Pinpoint the cell where the given text exists, returning its [x, y] midpoint coordinate. 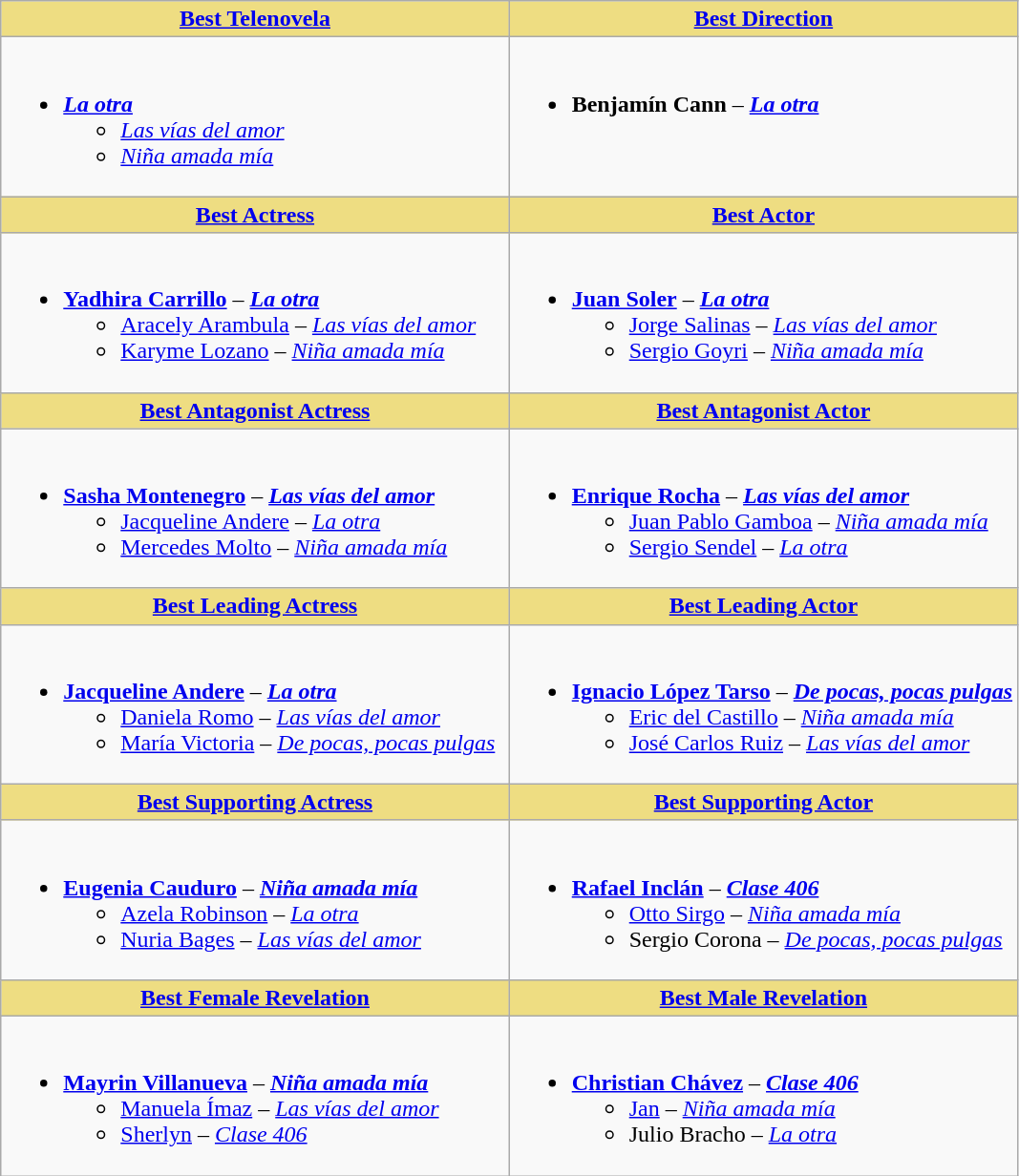
Best Telenovela [255, 19]
Rafael Inclán – Clase 406Otto Sirgo – Niña amada míaSergio Corona – De pocas, pocas pulgas [763, 899]
Best Supporting Actor [763, 802]
Best Supporting Actress [255, 802]
Best Leading Actor [763, 606]
Sasha Montenegro – Las vías del amorJacqueline Andere – La otraMercedes Molto – Niña amada mía [255, 508]
Best Leading Actress [255, 606]
Best Antagonist Actor [763, 410]
La otraLas vías del amorNiña amada mía [255, 116]
Eugenia Cauduro – Niña amada míaAzela Robinson – La otraNuria Bages – Las vías del amor [255, 899]
Best Actress [255, 215]
Best Antagonist Actress [255, 410]
Best Actor [763, 215]
Ignacio López Tarso – De pocas, pocas pulgasEric del Castillo – Niña amada míaJosé Carlos Ruiz – Las vías del amor [763, 704]
Enrique Rocha – Las vías del amorJuan Pablo Gamboa – Niña amada míaSergio Sendel – La otra [763, 508]
Benjamín Cann – La otra [763, 116]
Best Direction [763, 19]
Mayrin Villanueva – Niña amada míaManuela Ímaz – Las vías del amorSherlyn – Clase 406 [255, 1096]
Best Male Revelation [763, 997]
Christian Chávez – Clase 406Jan – Niña amada míaJulio Bracho – La otra [763, 1096]
Best Female Revelation [255, 997]
Jacqueline Andere – La otraDaniela Romo – Las vías del amorMaría Victoria – De pocas, pocas pulgas [255, 704]
Yadhira Carrillo – La otraAracely Arambula – Las vías del amorKaryme Lozano – Niña amada mía [255, 313]
Juan Soler – La otraJorge Salinas – Las vías del amorSergio Goyri – Niña amada mía [763, 313]
